Provide the (x, y) coordinate of the cell's center where the given text is located.  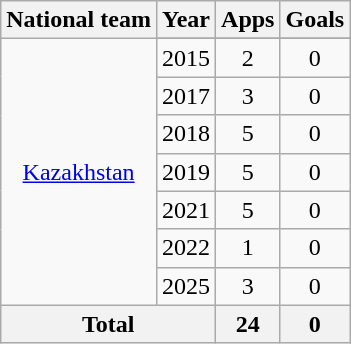
2017 (186, 96)
2015 (186, 58)
2018 (186, 134)
Year (186, 20)
2022 (186, 248)
Goals (315, 20)
2025 (186, 286)
Apps (248, 20)
24 (248, 324)
Kazakhstan (79, 172)
Total (108, 324)
2 (248, 58)
1 (248, 248)
2021 (186, 210)
2019 (186, 172)
National team (79, 20)
